Locate the cell with the specified text and output its [X, Y] center coordinate. 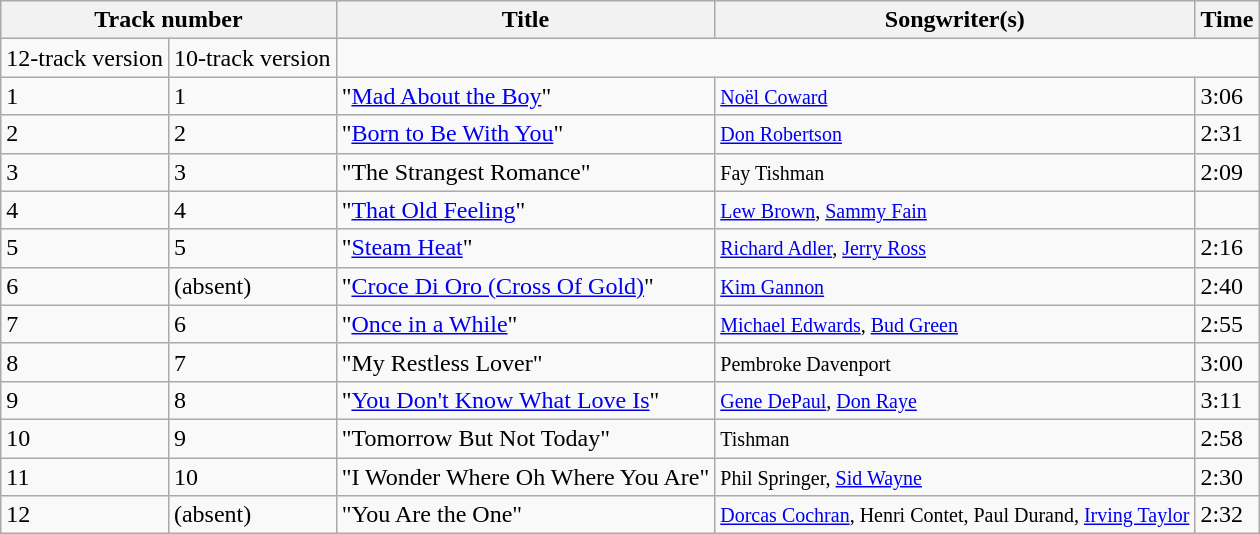
Lew Brown, Sammy Fain [955, 210]
3:11 [1227, 400]
Time [1227, 20]
"My Restless Lover" [526, 362]
2:09 [1227, 172]
3:00 [1227, 362]
"You Are the One" [526, 515]
10-track version [252, 58]
"Mad About the Boy" [526, 96]
2:40 [1227, 286]
12-track version [85, 58]
"Born to Be With You" [526, 134]
Track number [168, 20]
Songwriter(s) [955, 20]
3:06 [1227, 96]
Fay Tishman [955, 172]
2:16 [1227, 248]
"Tomorrow But Not Today" [526, 438]
Noël Coward [955, 96]
Don Robertson [955, 134]
2:55 [1227, 324]
Richard Adler, Jerry Ross [955, 248]
Gene DePaul, Don Raye [955, 400]
"Steam Heat" [526, 248]
Phil Springer, Sid Wayne [955, 477]
Dorcas Cochran, Henri Contet, Paul Durand, Irving Taylor [955, 515]
2:31 [1227, 134]
"That Old Feeling" [526, 210]
Title [526, 20]
"Once in a While" [526, 324]
"I Wonder Where Oh Where You Are" [526, 477]
Pembroke Davenport [955, 362]
Tishman [955, 438]
2:58 [1227, 438]
11 [85, 477]
12 [85, 515]
Kim Gannon [955, 286]
"The Strangest Romance" [526, 172]
2:32 [1227, 515]
"Croce Di Oro (Cross Of Gold)" [526, 286]
Michael Edwards, Bud Green [955, 324]
"You Don't Know What Love Is" [526, 400]
2:30 [1227, 477]
